Detect which cell encompasses the target text, then output its [x, y] center coordinate. 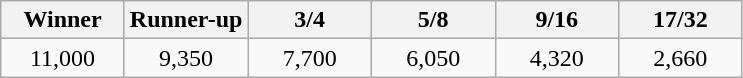
11,000 [63, 58]
7,700 [310, 58]
5/8 [433, 20]
Winner [63, 20]
3/4 [310, 20]
17/32 [681, 20]
4,320 [557, 58]
9/16 [557, 20]
9,350 [186, 58]
6,050 [433, 58]
2,660 [681, 58]
Runner-up [186, 20]
